Return the (X, Y) coordinate for the center point of the cell that contains the specified text.  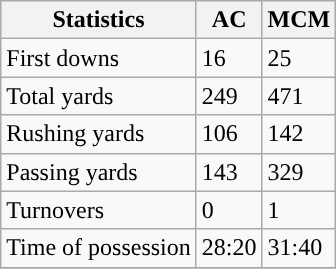
First downs (99, 58)
143 (229, 172)
Time of possession (99, 248)
MCM (299, 20)
329 (299, 172)
106 (229, 134)
1 (299, 210)
Rushing yards (99, 134)
Turnovers (99, 210)
28:20 (229, 248)
Total yards (99, 96)
AC (229, 20)
142 (299, 134)
16 (229, 58)
0 (229, 210)
Statistics (99, 20)
25 (299, 58)
Passing yards (99, 172)
249 (229, 96)
31:40 (299, 248)
471 (299, 96)
